Detect which cell encompasses the target text, then output its [X, Y] center coordinate. 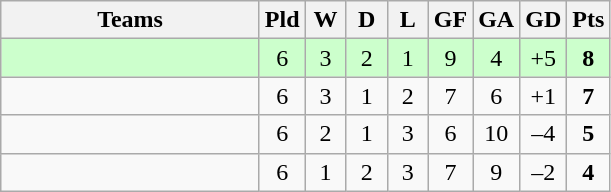
8 [588, 58]
D [366, 20]
GF [450, 20]
–4 [544, 134]
Teams [130, 20]
+5 [544, 58]
W [326, 20]
GD [544, 20]
–2 [544, 172]
GA [496, 20]
Pts [588, 20]
5 [588, 134]
Pld [282, 20]
10 [496, 134]
+1 [544, 96]
L [408, 20]
